Capture the cell that displays the provided text and extract its [x, y] central coordinate. 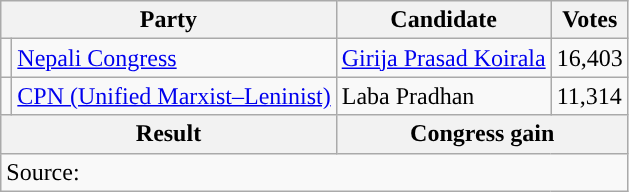
Nepali Congress [174, 58]
CPN (Unified Marxist–Leninist) [174, 96]
Votes [590, 20]
11,314 [590, 96]
Party [168, 20]
Candidate [444, 20]
Result [168, 134]
16,403 [590, 58]
Girija Prasad Koirala [444, 58]
Laba Pradhan [444, 96]
Source: [314, 172]
Congress gain [482, 134]
